Output the (X, Y) coordinate of the center of the cell containing the given text.  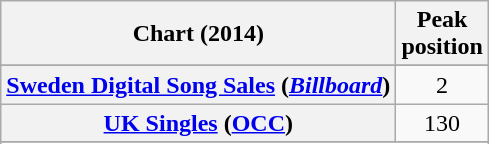
130 (442, 123)
Chart (2014) (198, 34)
Peakposition (442, 34)
2 (442, 85)
UK Singles (OCC) (198, 123)
Sweden Digital Song Sales (Billboard) (198, 85)
